Output the [X, Y] coordinate of the center of the cell containing the given text.  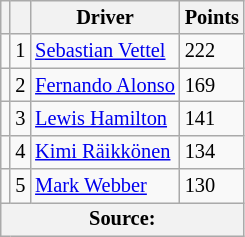
222 [212, 51]
Mark Webber [105, 186]
5 [20, 186]
Kimi Räikkönen [105, 152]
Driver [105, 17]
141 [212, 118]
4 [20, 152]
3 [20, 118]
134 [212, 152]
1 [20, 51]
Lewis Hamilton [105, 118]
169 [212, 85]
Fernando Alonso [105, 85]
Sebastian Vettel [105, 51]
Source: [122, 219]
2 [20, 85]
130 [212, 186]
Points [212, 17]
